Determine the [x, y] coordinate at the center of the cell enclosing the given text.  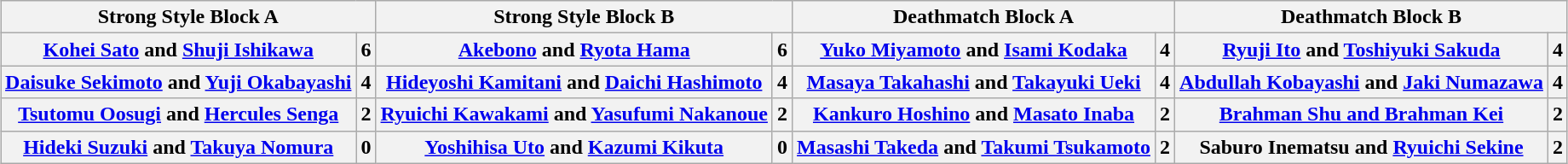
Deathmatch Block B [1372, 17]
Deathmatch Block A [983, 17]
Kohei Sato and Shuji Ishikawa [179, 50]
Hideyoshi Kamitani and Daichi Hashimoto [574, 82]
Saburo Inematsu and Ryuichi Sekine [1362, 147]
Akebono and Ryota Hama [574, 50]
Masaya Takahashi and Takayuki Ueki [974, 82]
Ryuji Ito and Toshiyuki Sakuda [1362, 50]
Abdullah Kobayashi and Jaki Numazawa [1362, 82]
Masashi Takeda and Takumi Tsukamoto [974, 147]
Brahman Shu and Brahman Kei [1362, 114]
Yoshihisa Uto and Kazumi Kikuta [574, 147]
Yuko Miyamoto and Isami Kodaka [974, 50]
Strong Style Block A [188, 17]
Daisuke Sekimoto and Yuji Okabayashi [179, 82]
Ryuichi Kawakami and Yasufumi Nakanoue [574, 114]
Strong Style Block B [585, 17]
Kankuro Hoshino and Masato Inaba [974, 114]
Tsutomu Oosugi and Hercules Senga [179, 114]
Hideki Suzuki and Takuya Nomura [179, 147]
